Detect which cell encompasses the target text, then output its (x, y) center coordinate. 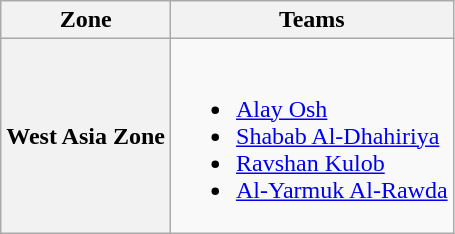
West Asia Zone (86, 136)
Teams (312, 20)
Alay Osh Shabab Al-Dhahiriya Ravshan Kulob Al-Yarmuk Al-Rawda (312, 136)
Zone (86, 20)
